Provide the (x, y) coordinate of the cell's center where the given text is located.  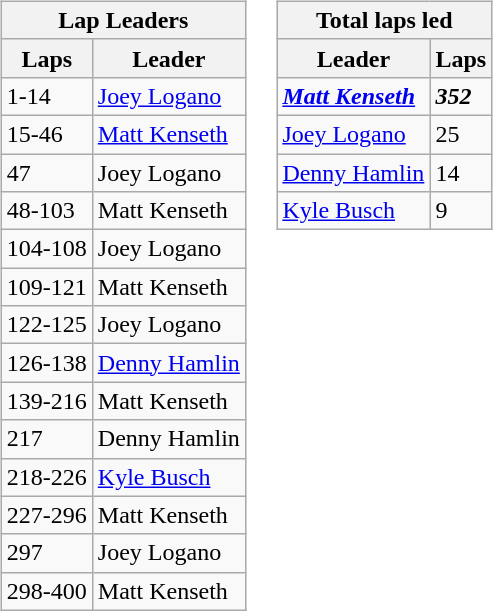
352 (461, 96)
298-400 (46, 591)
126-138 (46, 363)
104-108 (46, 249)
297 (46, 553)
218-226 (46, 477)
9 (461, 211)
14 (461, 173)
1-14 (46, 96)
139-216 (46, 401)
48-103 (46, 211)
217 (46, 439)
109-121 (46, 287)
122-125 (46, 325)
25 (461, 134)
227-296 (46, 515)
15-46 (46, 134)
Total laps led (384, 20)
Lap Leaders (123, 20)
47 (46, 173)
